Output the [X, Y] coordinate of the center of the cell containing the given text.  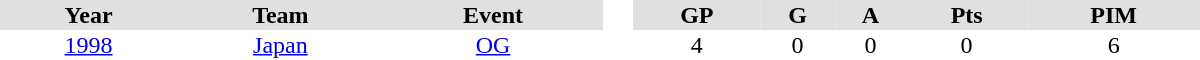
Year [88, 15]
GP [697, 15]
G [798, 15]
Japan [280, 45]
6 [1114, 45]
A [870, 15]
Team [280, 15]
1998 [88, 45]
Event [494, 15]
PIM [1114, 15]
OG [494, 45]
Pts [967, 15]
4 [697, 45]
